Detect which cell encompasses the target text, then output its [x, y] center coordinate. 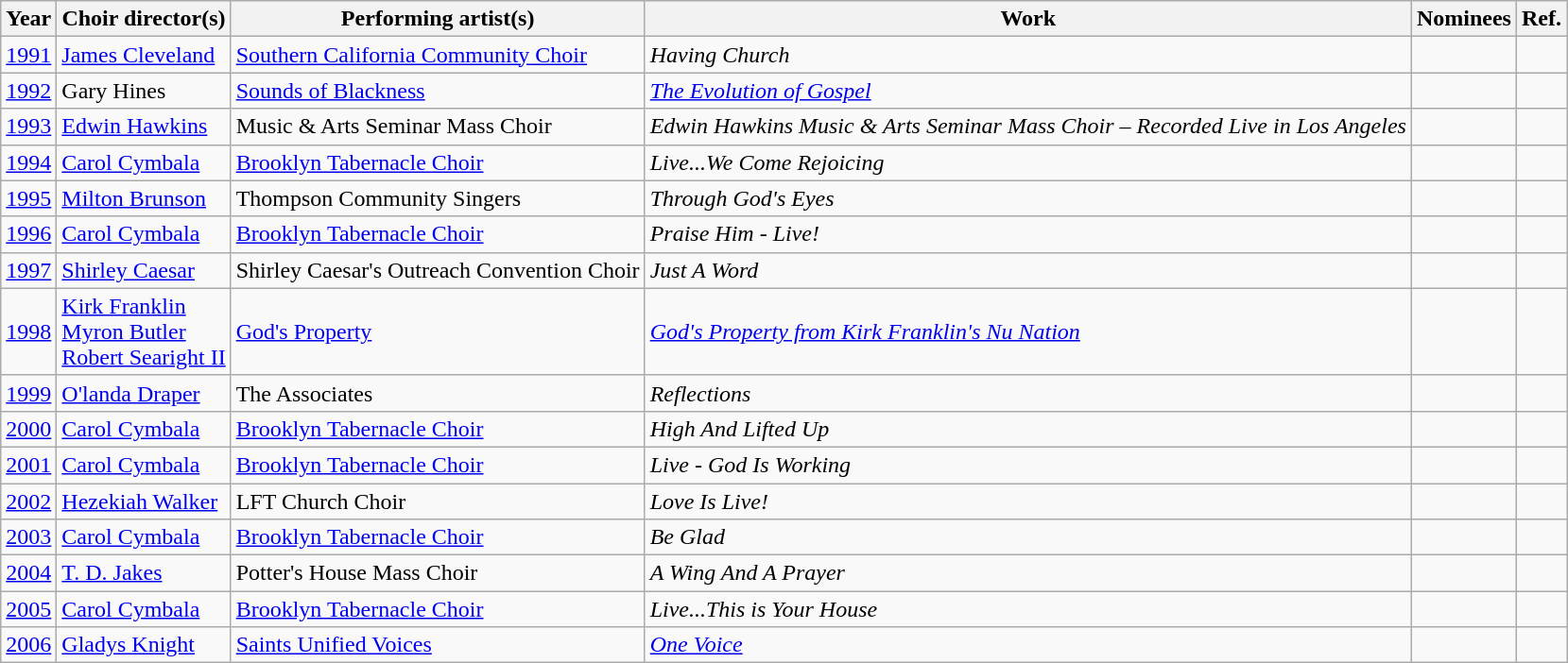
2002 [28, 501]
Live...We Come Rejoicing [1028, 162]
Ref. [1541, 19]
Reflections [1028, 393]
The Associates [438, 393]
Having Church [1028, 55]
Just A Word [1028, 270]
Shirley Caesar's Outreach Convention Choir [438, 270]
1995 [28, 198]
O'landa Draper [144, 393]
2004 [28, 573]
2006 [28, 645]
Milton Brunson [144, 198]
Praise Him - Live! [1028, 234]
Southern California Community Choir [438, 55]
Shirley Caesar [144, 270]
Edwin Hawkins [144, 127]
Kirk FranklinMyron ButlerRobert Searight II [144, 331]
The Evolution of Gospel [1028, 91]
Live - God Is Working [1028, 465]
A Wing And A Prayer [1028, 573]
Gladys Knight [144, 645]
2001 [28, 465]
Nominees [1463, 19]
Year [28, 19]
Through God's Eyes [1028, 198]
Hezekiah Walker [144, 501]
Potter's House Mass Choir [438, 573]
1998 [28, 331]
2000 [28, 429]
High And Lifted Up [1028, 429]
1994 [28, 162]
Sounds of Blackness [438, 91]
James Cleveland [144, 55]
1993 [28, 127]
2005 [28, 609]
1997 [28, 270]
Live...This is Your House [1028, 609]
1999 [28, 393]
God's Property from Kirk Franklin's Nu Nation [1028, 331]
Music & Arts Seminar Mass Choir [438, 127]
Gary Hines [144, 91]
LFT Church Choir [438, 501]
T. D. Jakes [144, 573]
Love Is Live! [1028, 501]
Saints Unified Voices [438, 645]
Choir director(s) [144, 19]
God's Property [438, 331]
1996 [28, 234]
1992 [28, 91]
Performing artist(s) [438, 19]
Work [1028, 19]
Be Glad [1028, 537]
Edwin Hawkins Music & Arts Seminar Mass Choir – Recorded Live in Los Angeles [1028, 127]
One Voice [1028, 645]
Thompson Community Singers [438, 198]
2003 [28, 537]
1991 [28, 55]
